Capture the cell that displays the provided text and extract its (x, y) central coordinate. 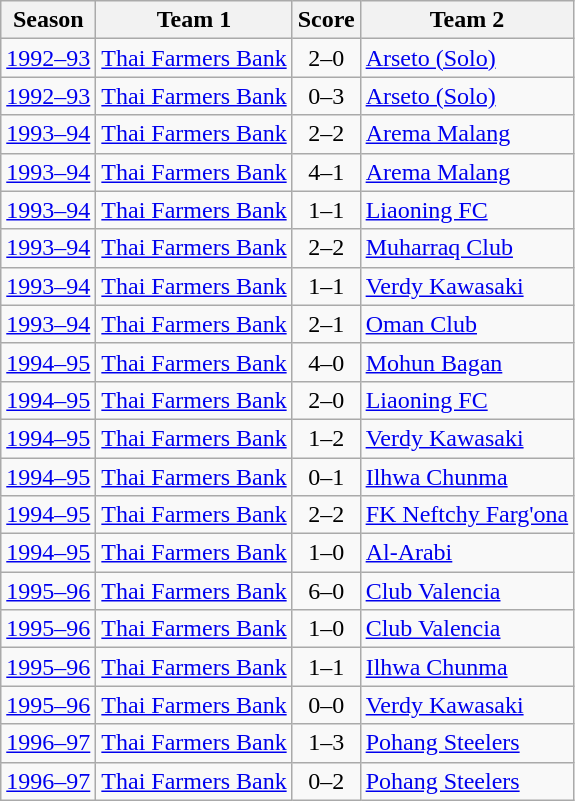
0–3 (326, 96)
6–0 (326, 591)
Muharraq Club (467, 248)
4–1 (326, 172)
Season (48, 20)
0–1 (326, 477)
Oman Club (467, 324)
Mohun Bagan (467, 362)
Team 1 (194, 20)
Score (326, 20)
1–3 (326, 743)
0–2 (326, 781)
1–2 (326, 438)
Team 2 (467, 20)
2–1 (326, 324)
Al-Arabi (467, 553)
0–0 (326, 705)
FK Neftchy Farg'ona (467, 515)
4–0 (326, 362)
